Output the [X, Y] coordinate of the center of the cell containing the given text.  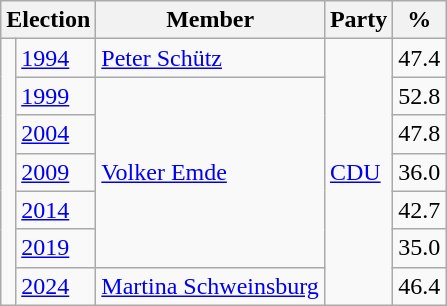
36.0 [420, 172]
Martina Schweinsburg [210, 286]
1999 [56, 96]
2004 [56, 134]
46.4 [420, 286]
42.7 [420, 210]
Election [48, 20]
Volker Emde [210, 172]
47.4 [420, 58]
Member [210, 20]
2024 [56, 286]
1994 [56, 58]
2019 [56, 248]
CDU [358, 172]
2014 [56, 210]
Peter Schütz [210, 58]
% [420, 20]
Party [358, 20]
52.8 [420, 96]
2009 [56, 172]
47.8 [420, 134]
35.0 [420, 248]
